For the text-containing cell, return its midpoint in (x, y) coordinate format. 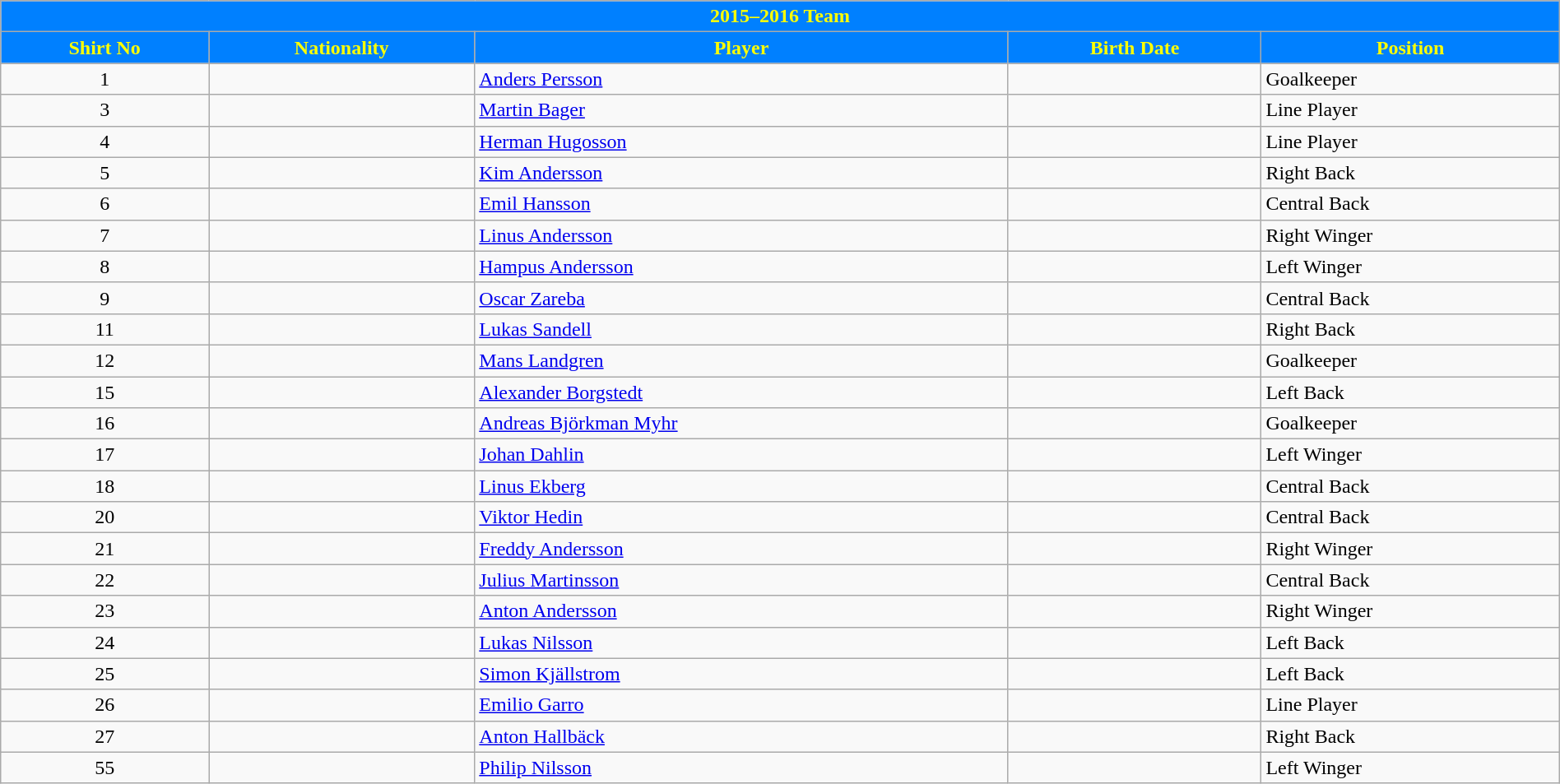
Anton Andersson (741, 611)
26 (105, 705)
Shirt No (105, 48)
18 (105, 486)
3 (105, 110)
Linus Ekberg (741, 486)
Simon Kjällstrom (741, 674)
27 (105, 736)
25 (105, 674)
Birth Date (1135, 48)
Player (741, 48)
Lukas Sandell (741, 329)
Oscar Zareba (741, 298)
17 (105, 455)
Herman Hugosson (741, 141)
2015–2016 Team (780, 16)
9 (105, 298)
Alexander Borgstedt (741, 392)
21 (105, 549)
16 (105, 424)
Emilio Garro (741, 705)
4 (105, 141)
Hampus Andersson (741, 267)
Freddy Andersson (741, 549)
Mans Landgren (741, 360)
12 (105, 360)
20 (105, 517)
11 (105, 329)
55 (105, 768)
Nationality (342, 48)
Philip Nilsson (741, 768)
24 (105, 643)
Lukas Nilsson (741, 643)
Viktor Hedin (741, 517)
6 (105, 204)
Linus Andersson (741, 235)
7 (105, 235)
Johan Dahlin (741, 455)
Andreas Björkman Myhr (741, 424)
8 (105, 267)
Emil Hansson (741, 204)
1 (105, 79)
Position (1410, 48)
Martin Bager (741, 110)
5 (105, 173)
22 (105, 580)
Julius Martinsson (741, 580)
Anton Hallbäck (741, 736)
15 (105, 392)
Anders Persson (741, 79)
Kim Andersson (741, 173)
23 (105, 611)
